Output the (x, y) coordinate of the center of the cell containing the given text.  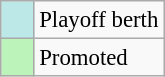
Promoted (99, 58)
Playoff berth (99, 20)
